Return the (X, Y) coordinate for the center point of the cell that contains the specified text.  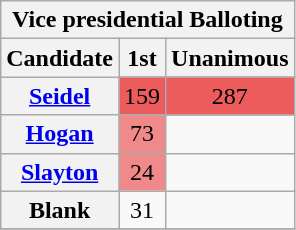
1st (142, 58)
Hogan (60, 134)
287 (230, 96)
Seidel (60, 96)
73 (142, 134)
Slayton (60, 172)
Blank (60, 210)
31 (142, 210)
Candidate (60, 58)
Unanimous (230, 58)
159 (142, 96)
24 (142, 172)
Vice presidential Balloting (148, 20)
